Pinpoint the cell where the given text exists, returning its [X, Y] midpoint coordinate. 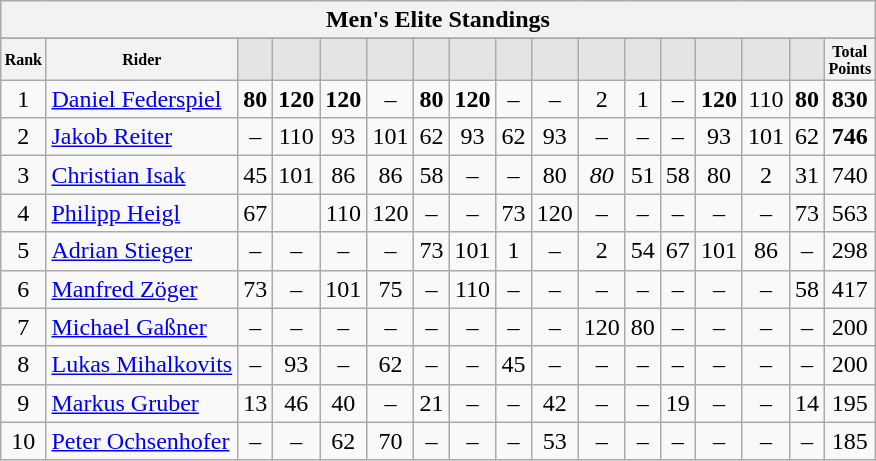
31 [806, 175]
746 [850, 137]
563 [850, 213]
7 [24, 327]
Jakob Reiter [142, 137]
6 [24, 289]
740 [850, 175]
Rank [24, 60]
185 [850, 441]
19 [678, 403]
5 [24, 251]
Manfred Zöger [142, 289]
9 [24, 403]
Michael Gaßner [142, 327]
46 [296, 403]
75 [390, 289]
40 [344, 403]
70 [390, 441]
54 [642, 251]
21 [432, 403]
42 [554, 403]
13 [256, 403]
298 [850, 251]
8 [24, 365]
195 [850, 403]
Philipp Heigl [142, 213]
Daniel Federspiel [142, 99]
Markus Gruber [142, 403]
Men's Elite Standings [438, 20]
53 [554, 441]
14 [806, 403]
Peter Ochsenhofer [142, 441]
417 [850, 289]
Christian Isak [142, 175]
4 [24, 213]
51 [642, 175]
TotalPoints [850, 60]
3 [24, 175]
Rider [142, 60]
830 [850, 99]
Adrian Stieger [142, 251]
Lukas Mihalkovits [142, 365]
10 [24, 441]
